Extract the [X, Y] coordinate from the center of the cell holding the provided text.  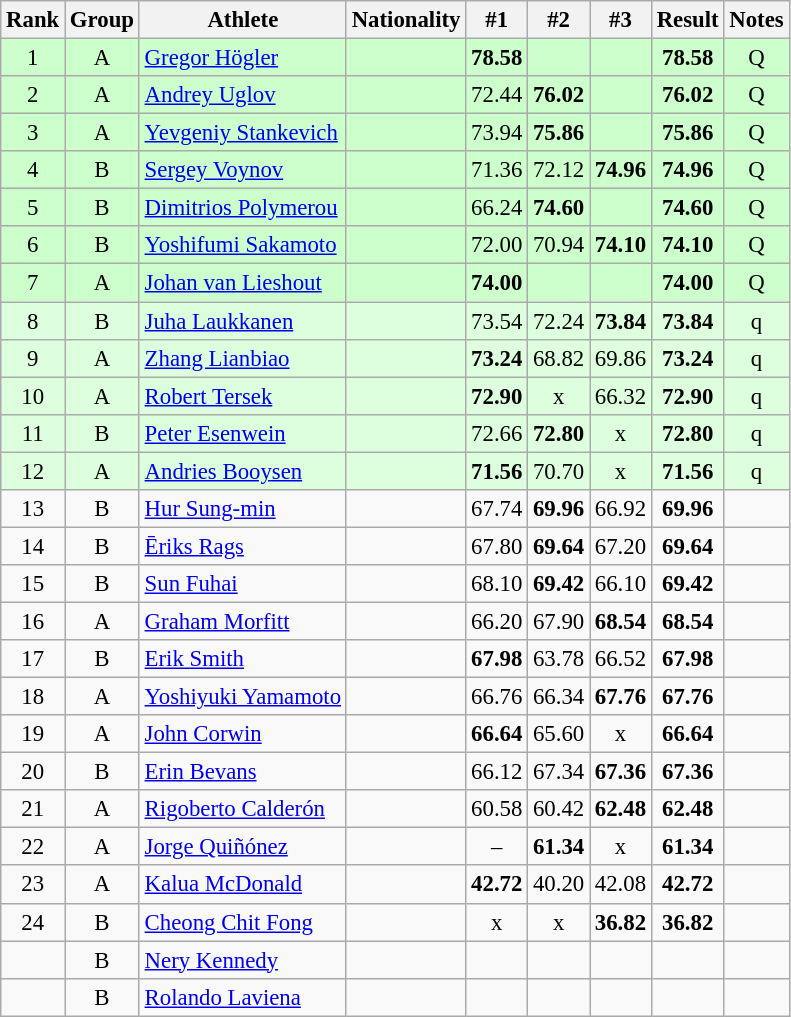
66.92 [621, 509]
68.82 [559, 358]
Result [688, 20]
John Corwin [242, 734]
Athlete [242, 20]
16 [33, 621]
10 [33, 396]
70.70 [559, 471]
73.94 [497, 133]
22 [33, 847]
66.20 [497, 621]
72.66 [497, 433]
Zhang Lianbiao [242, 358]
20 [33, 772]
73.54 [497, 321]
Gregor Högler [242, 58]
68.10 [497, 584]
Rank [33, 20]
Erik Smith [242, 659]
2 [33, 95]
72.12 [559, 170]
Johan van Lieshout [242, 283]
18 [33, 697]
Group [102, 20]
14 [33, 546]
70.94 [559, 245]
Sergey Voynov [242, 170]
Juha Laukkanen [242, 321]
66.24 [497, 208]
13 [33, 509]
– [497, 847]
Jorge Quiñónez [242, 847]
6 [33, 245]
Sun Fuhai [242, 584]
67.90 [559, 621]
67.20 [621, 546]
7 [33, 283]
Dimitrios Polymerou [242, 208]
Peter Esenwein [242, 433]
Andrey Uglov [242, 95]
71.36 [497, 170]
#3 [621, 20]
12 [33, 471]
Andries Booysen [242, 471]
23 [33, 885]
66.10 [621, 584]
Rigoberto Calderón [242, 809]
15 [33, 584]
19 [33, 734]
Nery Kennedy [242, 960]
67.80 [497, 546]
72.24 [559, 321]
67.74 [497, 509]
42.08 [621, 885]
66.12 [497, 772]
#1 [497, 20]
Yoshifumi Sakamoto [242, 245]
66.32 [621, 396]
65.60 [559, 734]
40.20 [559, 885]
5 [33, 208]
Kalua McDonald [242, 885]
63.78 [559, 659]
Nationality [406, 20]
67.34 [559, 772]
66.52 [621, 659]
3 [33, 133]
9 [33, 358]
Cheong Chit Fong [242, 922]
Rolando Laviena [242, 997]
60.58 [497, 809]
72.44 [497, 95]
17 [33, 659]
Erin Bevans [242, 772]
Hur Sung-min [242, 509]
1 [33, 58]
Notes [756, 20]
24 [33, 922]
Graham Morfitt [242, 621]
Yoshiyuki Yamamoto [242, 697]
60.42 [559, 809]
4 [33, 170]
Yevgeniy Stankevich [242, 133]
#2 [559, 20]
66.76 [497, 697]
21 [33, 809]
69.86 [621, 358]
8 [33, 321]
Ēriks Rags [242, 546]
66.34 [559, 697]
Robert Tersek [242, 396]
72.00 [497, 245]
11 [33, 433]
